Extract the (X, Y) coordinate from the center of the cell holding the provided text.  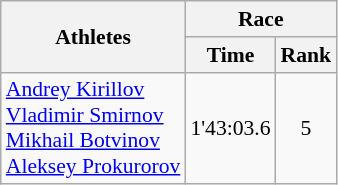
5 (306, 128)
Race (260, 19)
Time (230, 55)
Rank (306, 55)
Athletes (94, 36)
Andrey Kirillov Vladimir Smirnov Mikhail Botvinov Aleksey Prokurorov (94, 128)
1'43:03.6 (230, 128)
